Identify which cell holds the provided text, then report its [X, Y] central coordinate. 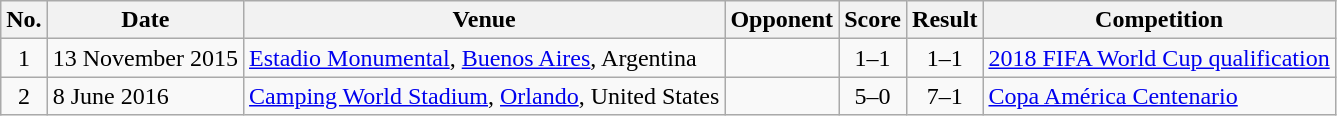
8 June 2016 [145, 96]
2 [24, 96]
5–0 [873, 96]
2018 FIFA World Cup qualification [1159, 58]
Opponent [782, 20]
Estadio Monumental, Buenos Aires, Argentina [484, 58]
Competition [1159, 20]
Venue [484, 20]
Date [145, 20]
13 November 2015 [145, 58]
No. [24, 20]
Camping World Stadium, Orlando, United States [484, 96]
7–1 [945, 96]
Copa América Centenario [1159, 96]
Result [945, 20]
1 [24, 58]
Score [873, 20]
